Locate the cell with the specified text and output its [X, Y] center coordinate. 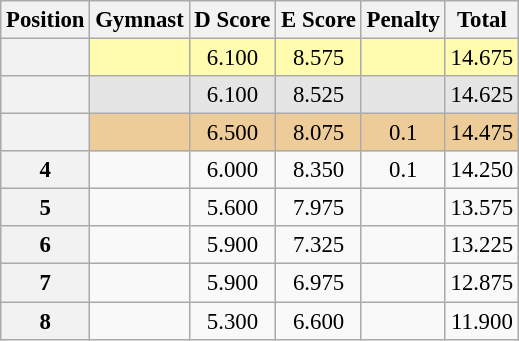
E Score [318, 20]
8.350 [318, 170]
7 [46, 283]
8.525 [318, 95]
13.575 [482, 208]
5.300 [232, 321]
13.225 [482, 245]
Penalty [403, 20]
6.975 [318, 283]
Position [46, 20]
6 [46, 245]
14.675 [482, 58]
Gymnast [140, 20]
8.575 [318, 58]
12.875 [482, 283]
11.900 [482, 321]
6.600 [318, 321]
8 [46, 321]
8.075 [318, 133]
14.475 [482, 133]
5 [46, 208]
14.250 [482, 170]
14.625 [482, 95]
5.600 [232, 208]
6.500 [232, 133]
Total [482, 20]
6.000 [232, 170]
7.975 [318, 208]
7.325 [318, 245]
D Score [232, 20]
4 [46, 170]
